Identify which cell holds the provided text, then report its (X, Y) central coordinate. 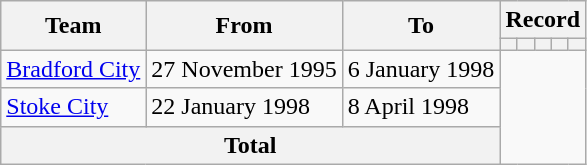
Bradford City (74, 69)
8 April 1998 (421, 107)
To (421, 26)
Team (74, 26)
Total (250, 145)
22 January 1998 (244, 107)
27 November 1995 (244, 69)
Record (543, 20)
Stoke City (74, 107)
From (244, 26)
6 January 1998 (421, 69)
